Pinpoint the cell where the given text exists, returning its [X, Y] midpoint coordinate. 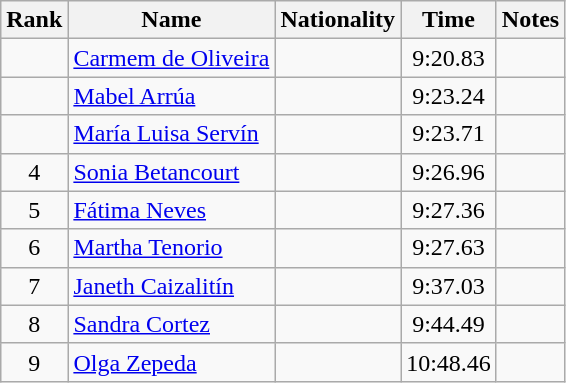
9:20.83 [449, 58]
10:48.46 [449, 362]
9:44.49 [449, 324]
9:37.03 [449, 286]
6 [34, 248]
Sonia Betancourt [172, 172]
Olga Zepeda [172, 362]
8 [34, 324]
Sandra Cortez [172, 324]
Notes [530, 20]
9 [34, 362]
5 [34, 210]
9:23.71 [449, 134]
9:23.24 [449, 96]
Martha Tenorio [172, 248]
Rank [34, 20]
María Luisa Servín [172, 134]
Janeth Caizalitín [172, 286]
Fátima Neves [172, 210]
9:27.36 [449, 210]
Carmem de Oliveira [172, 58]
4 [34, 172]
Mabel Arrúa [172, 96]
Time [449, 20]
9:27.63 [449, 248]
7 [34, 286]
Name [172, 20]
Nationality [338, 20]
9:26.96 [449, 172]
